Identify which cell holds the provided text, then report its [x, y] central coordinate. 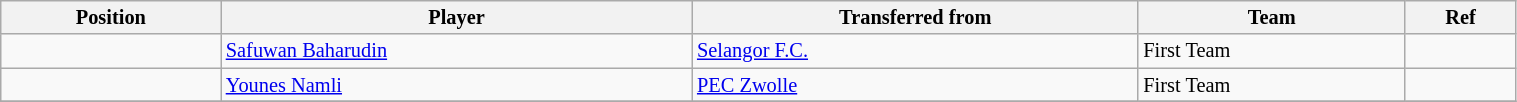
Transferred from [915, 17]
Team [1272, 17]
Selangor F.C. [915, 51]
Younes Namli [456, 85]
Position [111, 17]
PEC Zwolle [915, 85]
Ref [1460, 17]
Safuwan Baharudin [456, 51]
Player [456, 17]
